Determine the (X, Y) coordinate at the center of the cell enclosing the given text.  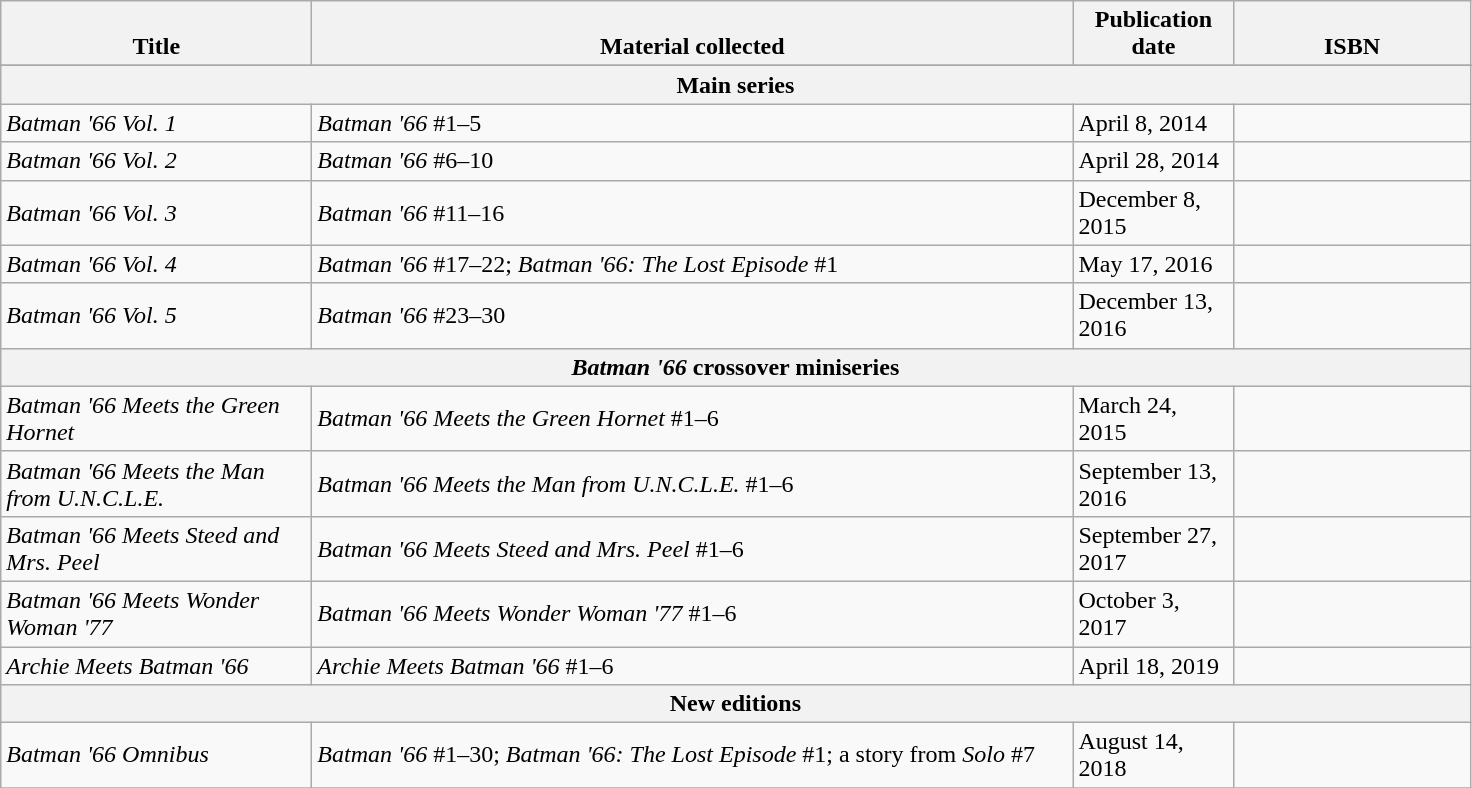
Batman '66 #1–30; Batman '66: The Lost Episode #1; a story from Solo #7 (692, 756)
Batman '66 Meets Wonder Woman '77 (156, 614)
ISBN (1352, 34)
December 8, 2015 (1154, 212)
New editions (736, 704)
Archie Meets Batman '66 #1–6 (692, 665)
Batman '66 Omnibus (156, 756)
Batman '66 crossover miniseries (736, 367)
Batman '66 Meets the Green Hornet (156, 418)
Batman '66 Vol. 5 (156, 316)
August 14, 2018 (1154, 756)
September 13, 2016 (1154, 484)
Batman '66 Meets Wonder Woman '77 #1–6 (692, 614)
Batman '66 Vol. 4 (156, 264)
Publication date (1154, 34)
Material collected (692, 34)
April 18, 2019 (1154, 665)
Batman '66 Meets Steed and Mrs. Peel (156, 548)
Batman '66 Meets the Green Hornet #1–6 (692, 418)
March 24, 2015 (1154, 418)
Batman '66 #6–10 (692, 161)
Batman '66 #1–5 (692, 123)
Batman '66 #17–22; Batman '66: The Lost Episode #1 (692, 264)
Batman '66 Meets Steed and Mrs. Peel #1–6 (692, 548)
Batman '66 Vol. 3 (156, 212)
September 27, 2017 (1154, 548)
May 17, 2016 (1154, 264)
Batman '66 #11–16 (692, 212)
April 28, 2014 (1154, 161)
Main series (736, 85)
Title (156, 34)
December 13, 2016 (1154, 316)
April 8, 2014 (1154, 123)
October 3, 2017 (1154, 614)
Batman '66 Meets the Man from U.N.C.L.E. #1–6 (692, 484)
Batman '66 Vol. 1 (156, 123)
Archie Meets Batman '66 (156, 665)
Batman '66 #23–30 (692, 316)
Batman '66 Vol. 2 (156, 161)
Batman '66 Meets the Man from U.N.C.L.E. (156, 484)
